Determine the [X, Y] coordinate at the center of the cell enclosing the given text.  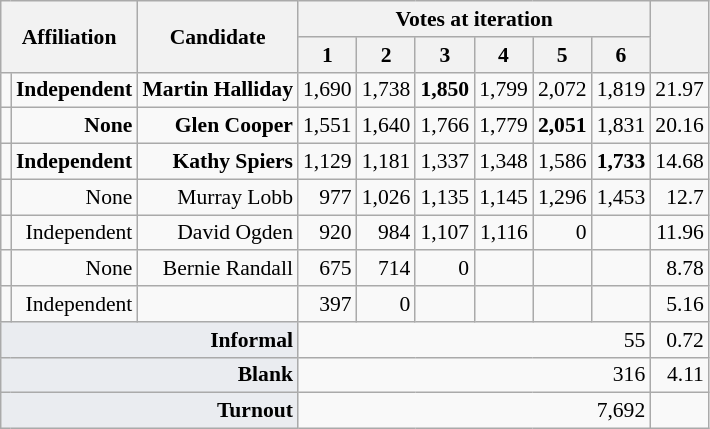
2,072 [562, 90]
Informal [150, 340]
Blank [150, 375]
2 [386, 55]
4.11 [680, 375]
Turnout [150, 411]
920 [328, 233]
1,690 [328, 90]
Candidate [218, 36]
1,348 [504, 162]
984 [386, 233]
11.96 [680, 233]
1,107 [444, 233]
0.72 [680, 340]
1,129 [328, 162]
David Ogden [218, 233]
6 [622, 55]
1,799 [504, 90]
1,026 [386, 197]
1,116 [504, 233]
1,766 [444, 126]
5.16 [680, 304]
1,181 [386, 162]
1,779 [504, 126]
977 [328, 197]
1,296 [562, 197]
1,586 [562, 162]
5 [562, 55]
8.78 [680, 269]
1,819 [622, 90]
1,453 [622, 197]
316 [474, 375]
1,733 [622, 162]
1,135 [444, 197]
714 [386, 269]
Kathy Spiers [218, 162]
1,640 [386, 126]
3 [444, 55]
20.16 [680, 126]
14.68 [680, 162]
21.97 [680, 90]
1,551 [328, 126]
Votes at iteration [474, 19]
2,051 [562, 126]
55 [474, 340]
12.7 [680, 197]
1,850 [444, 90]
Bernie Randall [218, 269]
1,337 [444, 162]
1,738 [386, 90]
4 [504, 55]
Glen Cooper [218, 126]
397 [328, 304]
Affiliation [70, 36]
1 [328, 55]
675 [328, 269]
1,831 [622, 126]
Martin Halliday [218, 90]
Murray Lobb [218, 197]
7,692 [474, 411]
1,145 [504, 197]
